For the text-containing cell, return its midpoint in (X, Y) coordinate format. 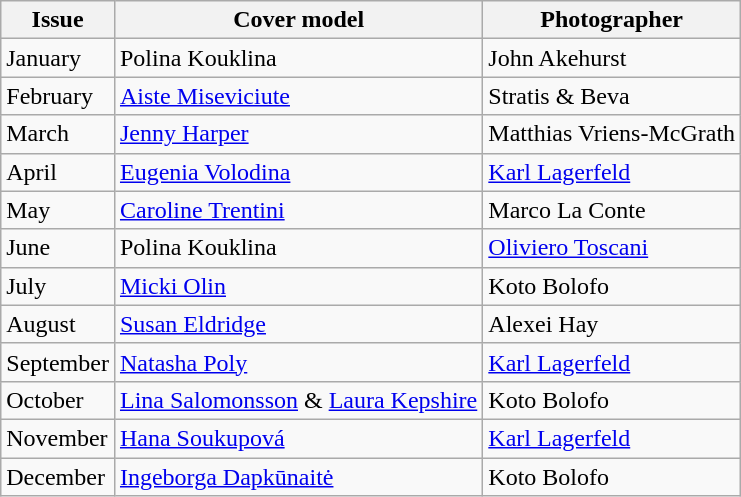
July (58, 286)
August (58, 324)
John Akehurst (612, 58)
Lina Salomonsson & Laura Kepshire (298, 400)
Issue (58, 20)
April (58, 172)
June (58, 248)
February (58, 96)
Cover model (298, 20)
Stratis & Beva (612, 96)
Micki Olin (298, 286)
Oliviero Toscani (612, 248)
October (58, 400)
Alexei Hay (612, 324)
Ingeborga Dapkūnaitė (298, 477)
Natasha Poly (298, 362)
Matthias Vriens-McGrath (612, 134)
September (58, 362)
December (58, 477)
November (58, 438)
Aiste Miseviciute (298, 96)
March (58, 134)
Jenny Harper (298, 134)
January (58, 58)
May (58, 210)
Susan Eldridge (298, 324)
Photographer (612, 20)
Caroline Trentini (298, 210)
Hana Soukupová (298, 438)
Marco La Conte (612, 210)
Eugenia Volodina (298, 172)
